Pinpoint the cell where the given text exists, returning its (x, y) midpoint coordinate. 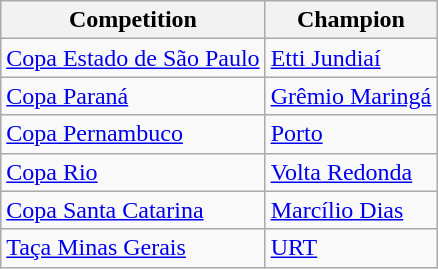
Volta Redonda (351, 172)
Porto (351, 134)
Grêmio Maringá (351, 96)
Copa Rio (133, 172)
Taça Minas Gerais (133, 248)
Copa Santa Catarina (133, 210)
Competition (133, 20)
Champion (351, 20)
Copa Paraná (133, 96)
URT (351, 248)
Copa Pernambuco (133, 134)
Marcílio Dias (351, 210)
Copa Estado de São Paulo (133, 58)
Etti Jundiaí (351, 58)
